Scan for the cell matching the given text and deliver its (x, y) coordinate at center. 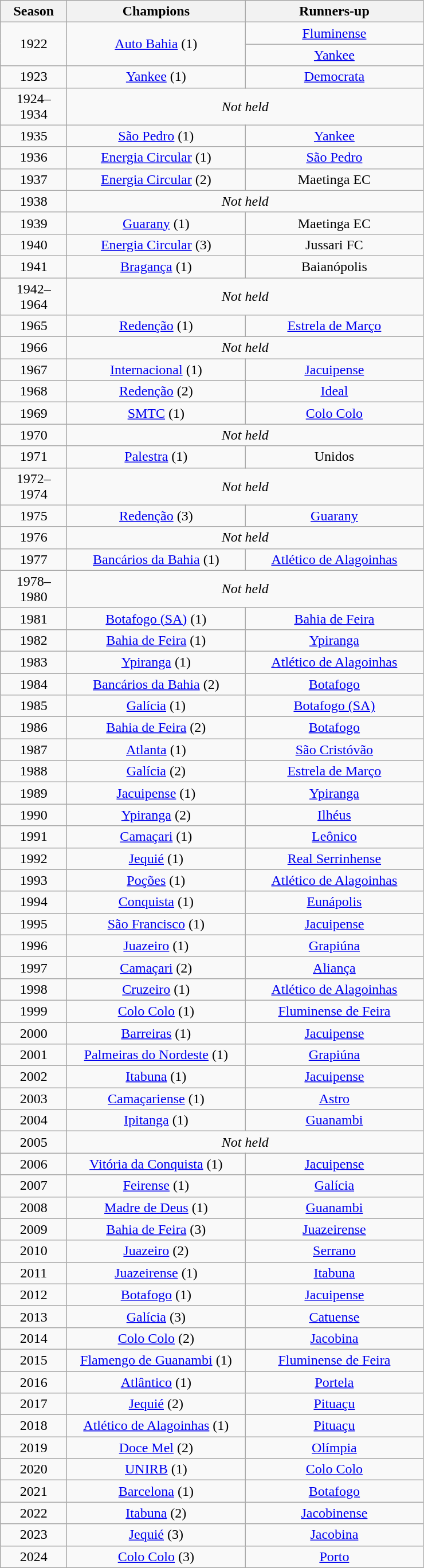
Ypiranga (2) (156, 815)
2008 (34, 1208)
2005 (34, 1142)
2020 (34, 1469)
1966 (34, 348)
Catuense (335, 1316)
1975 (34, 516)
Aliança (335, 967)
1939 (34, 223)
1923 (34, 77)
2001 (34, 1055)
2022 (34, 1513)
1990 (34, 815)
Guarany (335, 516)
Astro (335, 1099)
Juazeiro (2) (156, 1251)
1967 (34, 370)
Feirense (1) (156, 1186)
2007 (34, 1186)
Olímpia (335, 1448)
1970 (34, 435)
2015 (34, 1360)
Madre de Deus (1) (156, 1208)
1992 (34, 859)
1936 (34, 158)
Runners-up (335, 11)
1972–1974 (34, 486)
Portela (335, 1382)
Palmeiras do Nordeste (1) (156, 1055)
2009 (34, 1229)
1937 (34, 179)
2000 (34, 1033)
Real Serrinhense (335, 859)
Cruzeiro (1) (156, 989)
Season (34, 11)
Leônico (335, 837)
1986 (34, 728)
2010 (34, 1251)
1995 (34, 924)
Jacuipense (1) (156, 793)
Conquista (1) (156, 902)
1997 (34, 967)
Botafogo (SA) (1) (156, 618)
1922 (34, 44)
Fluminense (335, 33)
Auto Bahia (1) (156, 44)
Ideal (335, 391)
1938 (34, 201)
Ypiranga (1) (156, 662)
Yankee (1) (156, 77)
2016 (34, 1382)
1991 (34, 837)
Colo Colo (3) (156, 1557)
Bahia de Feira (3) (156, 1229)
Eunápolis (335, 902)
Guarany (1) (156, 223)
Bahia de Feira (1) (156, 640)
1924–1934 (34, 107)
1999 (34, 1011)
2018 (34, 1426)
Ilhéus (335, 815)
Doce Mel (2) (156, 1448)
Colo Colo (2) (156, 1338)
1998 (34, 989)
1989 (34, 793)
SMTC (1) (156, 413)
UNIRB (1) (156, 1469)
2013 (34, 1316)
1987 (34, 750)
2021 (34, 1491)
1971 (34, 457)
Barcelona (1) (156, 1491)
Redenção (1) (156, 326)
Energia Circular (1) (156, 158)
1996 (34, 946)
Jequié (3) (156, 1535)
Ipitanga (1) (156, 1120)
Porto (335, 1557)
1935 (34, 136)
1978–1980 (34, 589)
Flamengo de Guanambi (1) (156, 1360)
Camaçariense (1) (156, 1099)
Camaçari (2) (156, 967)
1976 (34, 538)
Energia Circular (3) (156, 245)
2024 (34, 1557)
Baianópolis (335, 266)
1940 (34, 245)
Itabuna (1) (156, 1077)
Jussari FC (335, 245)
São Pedro (335, 158)
São Francisco (1) (156, 924)
Camaçari (1) (156, 837)
Jacobinense (335, 1513)
1993 (34, 880)
Galícia (1) (156, 706)
Atlântico (1) (156, 1382)
Galícia (335, 1186)
2006 (34, 1164)
Poções (1) (156, 880)
1988 (34, 771)
Vitória da Conquista (1) (156, 1164)
2014 (34, 1338)
Energia Circular (2) (156, 179)
Galícia (2) (156, 771)
2003 (34, 1099)
Itabuna (335, 1273)
2004 (34, 1120)
2011 (34, 1273)
1965 (34, 326)
1941 (34, 266)
Bahia de Feira (335, 618)
Jequié (1) (156, 859)
Itabuna (2) (156, 1513)
Bragança (1) (156, 266)
Botafogo (SA) (335, 706)
1968 (34, 391)
1984 (34, 684)
1969 (34, 413)
2023 (34, 1535)
1985 (34, 706)
Juazeiro (1) (156, 946)
Serrano (335, 1251)
Barreiras (1) (156, 1033)
Colo Colo (1) (156, 1011)
2017 (34, 1404)
São Cristóvão (335, 750)
1994 (34, 902)
Jequié (2) (156, 1404)
1983 (34, 662)
2012 (34, 1295)
1942–1964 (34, 296)
1981 (34, 618)
1977 (34, 559)
Palestra (1) (156, 457)
Democrata (335, 77)
2002 (34, 1077)
Galícia (3) (156, 1316)
Internacional (1) (156, 370)
Atlético de Alagoinhas (1) (156, 1426)
Redenção (3) (156, 516)
Juazeirense (335, 1229)
Botafogo (1) (156, 1295)
Bancários da Bahia (1) (156, 559)
Bancários da Bahia (2) (156, 684)
Juazeirense (1) (156, 1273)
2019 (34, 1448)
Redenção (2) (156, 391)
Champions (156, 11)
1982 (34, 640)
Bahia de Feira (2) (156, 728)
Unidos (335, 457)
Atlanta (1) (156, 750)
São Pedro (1) (156, 136)
